From the cell containing the given text, extract its center point as (x, y) coordinate. 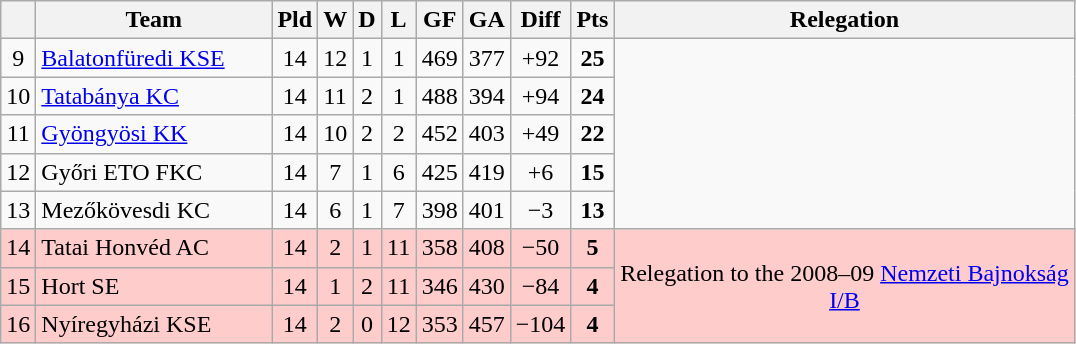
Balatonfüredi KSE (154, 58)
+6 (540, 172)
Tatai Honvéd AC (154, 248)
+92 (540, 58)
+94 (540, 96)
Pts (592, 20)
5 (592, 248)
22 (592, 134)
W (336, 20)
Nyíregyházi KSE (154, 324)
Relegation (844, 20)
Pld (295, 20)
Hort SE (154, 286)
−50 (540, 248)
−3 (540, 210)
Team (154, 20)
377 (486, 58)
394 (486, 96)
408 (486, 248)
469 (440, 58)
488 (440, 96)
Relegation to the 2008–09 Nemzeti Bajnokság I/B (844, 286)
0 (367, 324)
9 (18, 58)
D (367, 20)
398 (440, 210)
425 (440, 172)
Győri ETO FKC (154, 172)
−104 (540, 324)
346 (440, 286)
403 (486, 134)
358 (440, 248)
419 (486, 172)
+49 (540, 134)
GA (486, 20)
GF (440, 20)
457 (486, 324)
Mezőkövesdi KC (154, 210)
16 (18, 324)
Tatabánya KC (154, 96)
25 (592, 58)
−84 (540, 286)
24 (592, 96)
452 (440, 134)
353 (440, 324)
430 (486, 286)
Gyöngyösi KK (154, 134)
401 (486, 210)
L (398, 20)
Diff (540, 20)
